Capture the cell that displays the provided text and extract its [x, y] central coordinate. 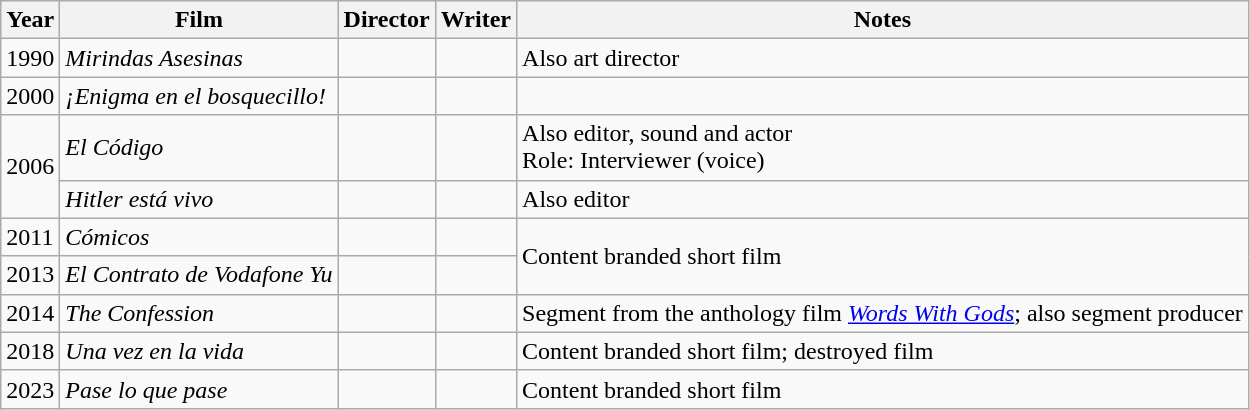
Content branded short film; destroyed film [883, 351]
1990 [30, 58]
Una vez en la vida [199, 351]
Notes [883, 20]
Hitler está vivo [199, 199]
2006 [30, 166]
The Confession [199, 313]
Also editor [883, 199]
Also editor, sound and actorRole: Interviewer (voice) [883, 148]
2000 [30, 96]
2013 [30, 275]
2018 [30, 351]
2023 [30, 389]
¡Enigma en el bosquecillo! [199, 96]
Segment from the anthology film Words With Gods; also segment producer [883, 313]
Also art director [883, 58]
Cómicos [199, 237]
El Contrato de Vodafone Yu [199, 275]
2011 [30, 237]
2014 [30, 313]
Pase lo que pase [199, 389]
Film [199, 20]
Year [30, 20]
Director [386, 20]
Mirindas Asesinas [199, 58]
El Código [199, 148]
Writer [476, 20]
